Search for the cell housing the specified text and yield its [x, y] center coordinate. 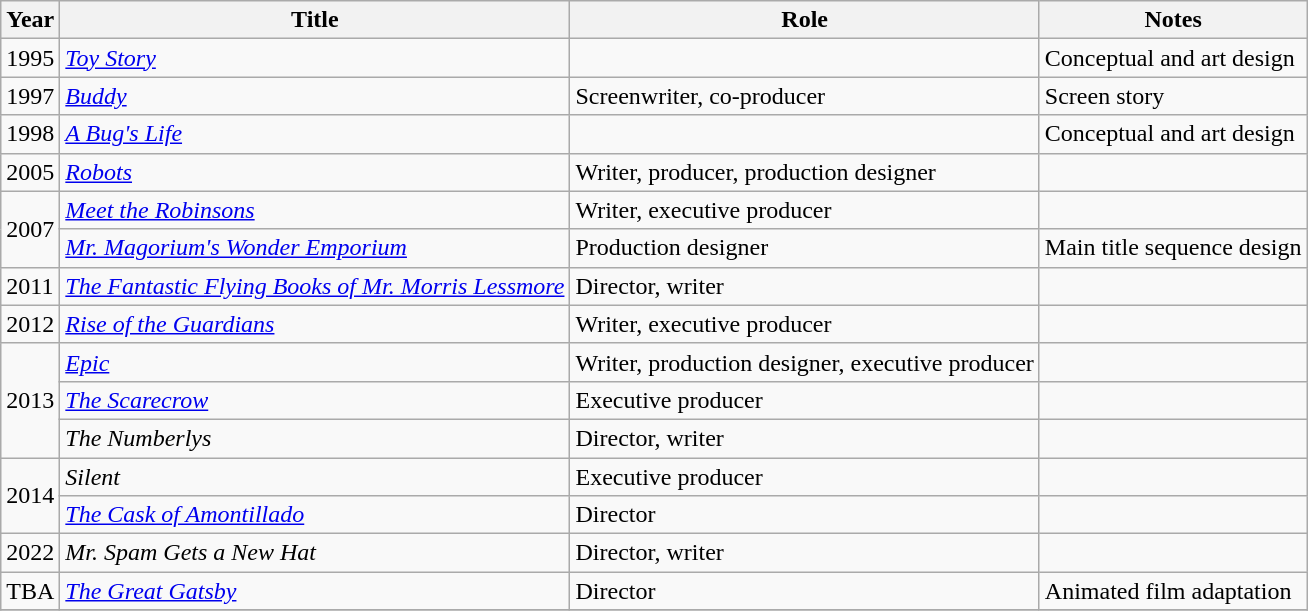
2022 [30, 553]
2005 [30, 172]
Buddy [315, 96]
Role [804, 20]
1998 [30, 134]
Notes [1173, 20]
Meet the Robinsons [315, 210]
The Scarecrow [315, 400]
Rise of the Guardians [315, 324]
Title [315, 20]
2011 [30, 286]
2012 [30, 324]
TBA [30, 591]
The Fantastic Flying Books of Mr. Morris Lessmore [315, 286]
Epic [315, 362]
Mr. Magorium's Wonder Emporium [315, 248]
The Numberlys [315, 438]
Writer, producer, production designer [804, 172]
Year [30, 20]
Production designer [804, 248]
A Bug's Life [315, 134]
2014 [30, 496]
The Great Gatsby [315, 591]
2013 [30, 400]
Screen story [1173, 96]
1997 [30, 96]
Toy Story [315, 58]
Screenwriter, co-producer [804, 96]
Silent [315, 477]
Writer, production designer, executive producer [804, 362]
Mr. Spam Gets a New Hat [315, 553]
1995 [30, 58]
Animated film adaptation [1173, 591]
The Cask of Amontillado [315, 515]
2007 [30, 229]
Robots [315, 172]
Main title sequence design [1173, 248]
